Search for the cell housing the specified text and yield its [x, y] center coordinate. 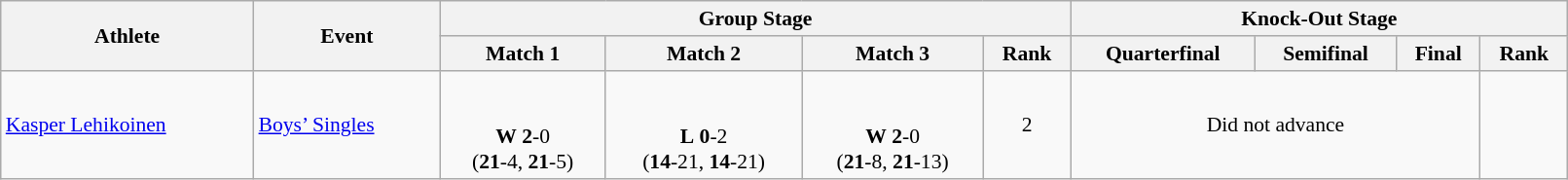
Final [1439, 54]
W 2-0 (21-8, 21-13) [893, 125]
Kasper Lehikoinen [128, 125]
Athlete [128, 35]
Group Stage [755, 18]
Semifinal [1326, 54]
L 0-2 (14-21, 14-21) [704, 125]
Match 2 [704, 54]
Knock-Out Stage [1320, 18]
Quarterfinal [1163, 54]
Match 3 [893, 54]
Did not advance [1275, 125]
Match 1 [523, 54]
Boys’ Singles [347, 125]
2 [1027, 125]
Event [347, 35]
W 2-0 (21-4, 21-5) [523, 125]
